Return [X, Y] of the center of cell containing provided text 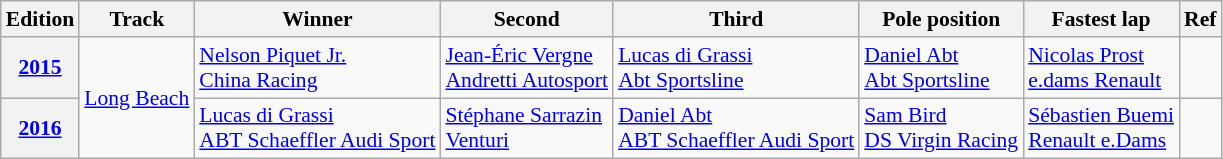
Lucas di GrassiABT Schaeffler Audi Sport [317, 128]
Edition [40, 19]
Long Beach [136, 98]
Nelson Piquet Jr.China Racing [317, 68]
Fastest lap [1101, 19]
Nicolas Proste.dams Renault [1101, 68]
Ref [1200, 19]
Daniel AbtAbt Sportsline [941, 68]
Third [736, 19]
2015 [40, 68]
Pole position [941, 19]
Track [136, 19]
Lucas di GrassiAbt Sportsline [736, 68]
Daniel AbtABT Schaeffler Audi Sport [736, 128]
Jean-Éric VergneAndretti Autosport [526, 68]
Sébastien BuemiRenault e.Dams [1101, 128]
Second [526, 19]
Stéphane SarrazinVenturi [526, 128]
2016 [40, 128]
Sam BirdDS Virgin Racing [941, 128]
Winner [317, 19]
